Find where the given text appears and provide that cell's center as (x, y) coordinate. 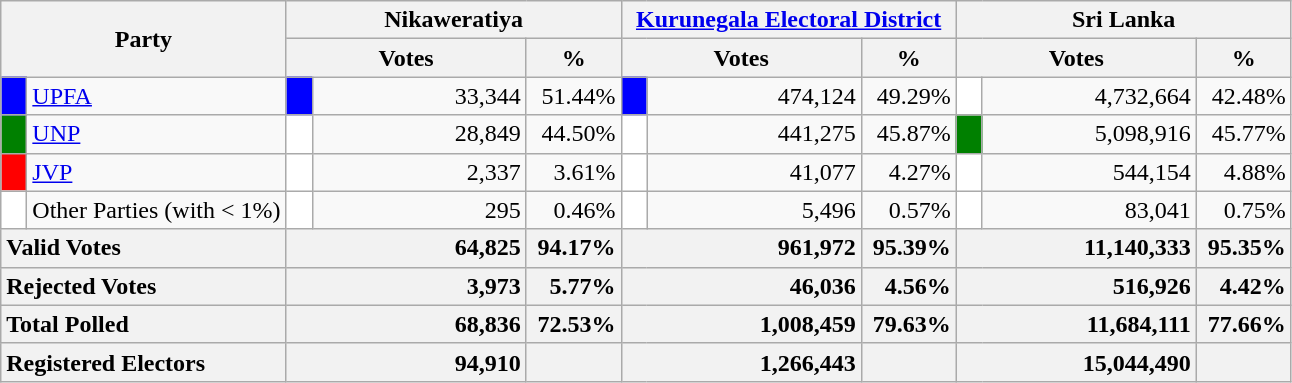
4.42% (1244, 286)
94.17% (574, 248)
1,008,459 (741, 324)
516,926 (1076, 286)
Valid Votes (144, 248)
Total Polled (144, 324)
3,973 (406, 286)
3.61% (574, 172)
83,041 (1089, 210)
33,344 (419, 96)
4.88% (1244, 172)
4,732,664 (1089, 96)
4.27% (908, 172)
11,684,111 (1076, 324)
UPFA (156, 96)
15,044,490 (1076, 362)
0.46% (574, 210)
49.29% (908, 96)
2,337 (419, 172)
441,275 (754, 134)
95.35% (1244, 248)
79.63% (908, 324)
44.50% (574, 134)
51.44% (574, 96)
4.56% (908, 286)
41,077 (754, 172)
0.57% (908, 210)
Kurunegala Electoral District (788, 20)
28,849 (419, 134)
295 (419, 210)
Rejected Votes (144, 286)
68,836 (406, 324)
45.87% (908, 134)
Nikaweratiya (454, 20)
72.53% (574, 324)
JVP (156, 172)
42.48% (1244, 96)
5,496 (754, 210)
77.66% (1244, 324)
45.77% (1244, 134)
95.39% (908, 248)
64,825 (406, 248)
474,124 (754, 96)
Other Parties (with < 1%) (156, 210)
5.77% (574, 286)
961,972 (741, 248)
Party (144, 39)
11,140,333 (1076, 248)
Sri Lanka (1124, 20)
5,098,916 (1089, 134)
46,036 (741, 286)
Registered Electors (144, 362)
544,154 (1089, 172)
1,266,443 (741, 362)
94,910 (406, 362)
UNP (156, 134)
0.75% (1244, 210)
